Return the (X, Y) coordinate for the center point of the cell that contains the specified text.  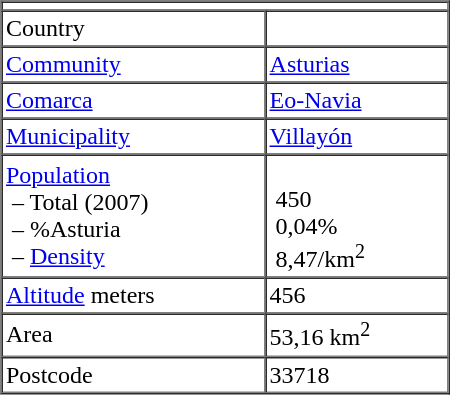
Asturias (356, 64)
Postcode (134, 374)
Community (134, 64)
Eo-Navia (356, 100)
Altitude meters (134, 296)
456 (356, 296)
53,16 km2 (356, 335)
Population – Total (2007) – %Asturia – Density (134, 216)
Area (134, 335)
33718 (356, 374)
Comarca (134, 100)
Country (134, 28)
Municipality (134, 136)
Villayón (356, 136)
450 0,04% 8,47/km2 (356, 216)
